Output the [X, Y] coordinate of the center of the cell containing the given text.  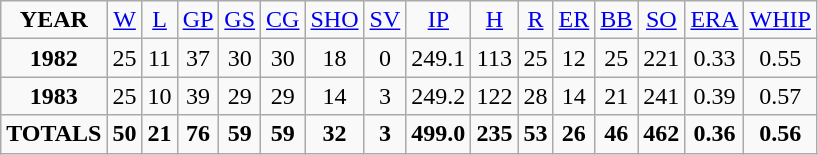
249.1 [438, 58]
ER [574, 20]
ERA [714, 20]
IP [438, 20]
GP [198, 20]
241 [662, 96]
46 [616, 134]
249.2 [438, 96]
YEAR [54, 20]
1983 [54, 96]
76 [198, 134]
1982 [54, 58]
SO [662, 20]
GS [240, 20]
0.57 [780, 96]
235 [494, 134]
37 [198, 58]
TOTALS [54, 134]
39 [198, 96]
221 [662, 58]
113 [494, 58]
0.55 [780, 58]
H [494, 20]
10 [160, 96]
R [536, 20]
18 [334, 58]
462 [662, 134]
32 [334, 134]
50 [124, 134]
28 [536, 96]
W [124, 20]
SV [385, 20]
SHO [334, 20]
0.33 [714, 58]
122 [494, 96]
11 [160, 58]
0 [385, 58]
53 [536, 134]
499.0 [438, 134]
0.39 [714, 96]
L [160, 20]
WHIP [780, 20]
26 [574, 134]
0.56 [780, 134]
12 [574, 58]
CG [283, 20]
BB [616, 20]
0.36 [714, 134]
